From the cell containing the given text, extract its center point as (x, y) coordinate. 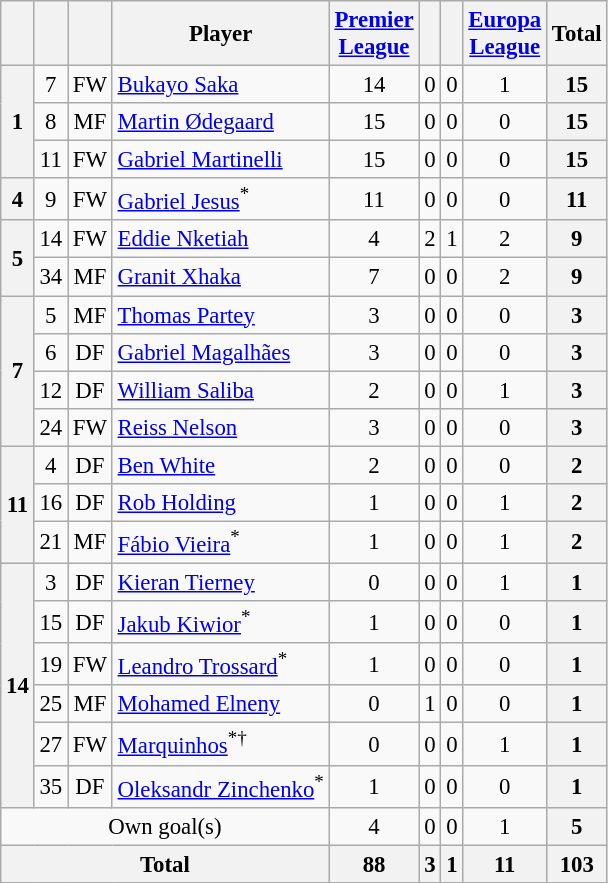
Leandro Trossard* (220, 664)
35 (50, 786)
12 (50, 390)
16 (50, 503)
William Saliba (220, 390)
Gabriel Jesus* (220, 199)
Gabriel Martinelli (220, 160)
103 (577, 864)
6 (50, 352)
24 (50, 427)
88 (374, 864)
PremierLeague (374, 34)
27 (50, 744)
Martin Ødegaard (220, 122)
Own goal(s) (165, 826)
Fábio Vieira* (220, 542)
8 (50, 122)
25 (50, 704)
Bukayo Saka (220, 85)
Gabriel Magalhães (220, 352)
Rob Holding (220, 503)
Granit Xhaka (220, 277)
21 (50, 542)
34 (50, 277)
Jakub Kiwior* (220, 622)
EuropaLeague (505, 34)
Mohamed Elneny (220, 704)
Thomas Partey (220, 315)
Marquinhos*† (220, 744)
Reiss Nelson (220, 427)
Player (220, 34)
19 (50, 664)
Ben White (220, 465)
Kieran Tierney (220, 582)
Oleksandr Zinchenko* (220, 786)
Eddie Nketiah (220, 239)
